Return (X, Y) of the center of cell containing provided text 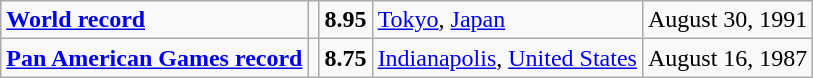
August 16, 1987 (727, 58)
8.95 (346, 20)
World record (154, 20)
Pan American Games record (154, 58)
Indianapolis, United States (507, 58)
8.75 (346, 58)
Tokyo, Japan (507, 20)
August 30, 1991 (727, 20)
